Extract the [X, Y] coordinate from the center of the cell holding the provided text.  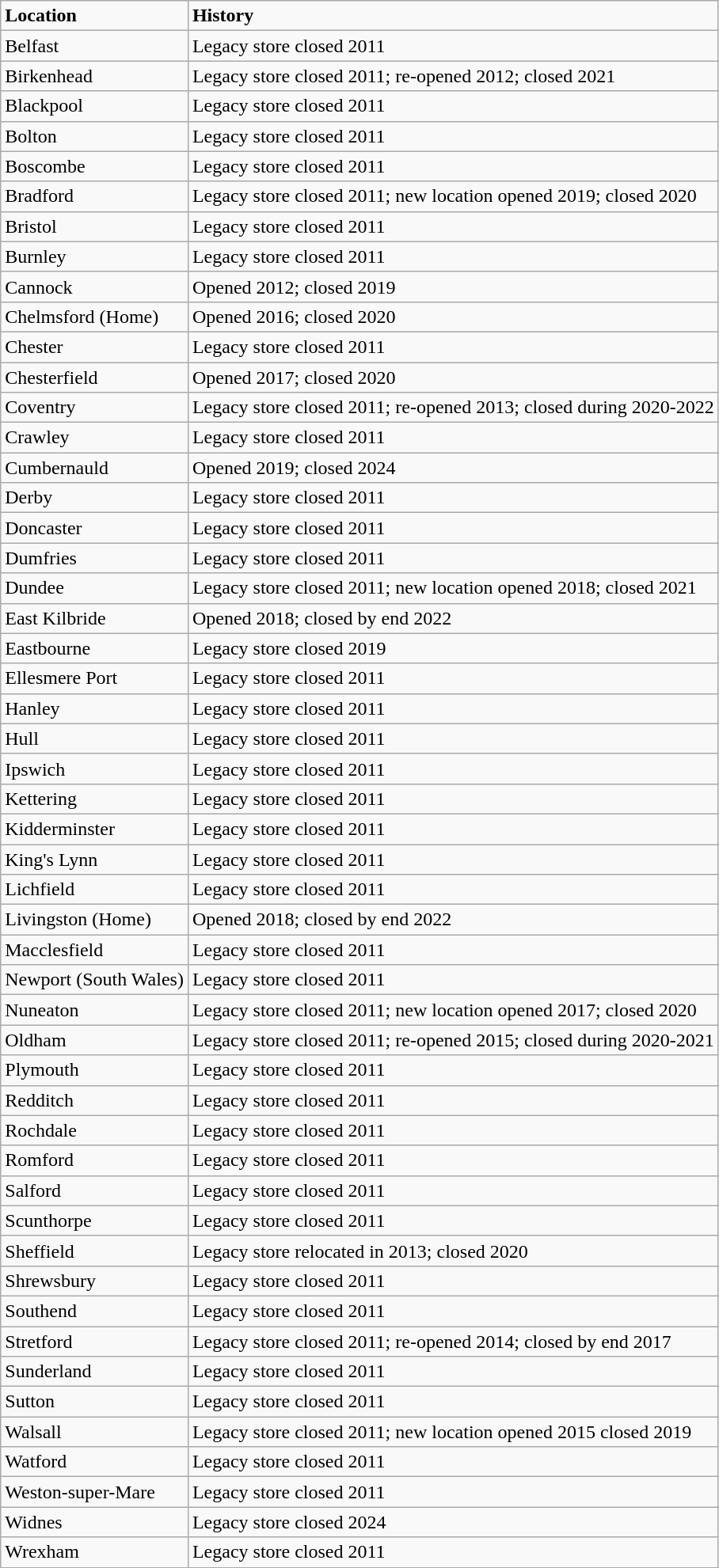
Nuneaton [95, 1010]
Burnley [95, 256]
Lichfield [95, 890]
Salford [95, 1190]
Dumfries [95, 558]
Sheffield [95, 1251]
Shrewsbury [95, 1281]
Bolton [95, 136]
Redditch [95, 1100]
Coventry [95, 408]
Legacy store closed 2019 [453, 648]
Stretford [95, 1342]
Oldham [95, 1040]
Chester [95, 347]
Legacy store closed 2011; re-opened 2015; closed during 2020-2021 [453, 1040]
East Kilbride [95, 618]
Legacy store closed 2011; re-opened 2014; closed by end 2017 [453, 1342]
Opened 2012; closed 2019 [453, 287]
Walsall [95, 1432]
Watford [95, 1462]
Legacy store closed 2011; new location opened 2018; closed 2021 [453, 588]
Opened 2017; closed 2020 [453, 378]
Belfast [95, 46]
Plymouth [95, 1070]
Doncaster [95, 528]
Crawley [95, 438]
Chesterfield [95, 378]
Legacy store closed 2011; re-opened 2012; closed 2021 [453, 76]
Romford [95, 1160]
Kettering [95, 799]
Sunderland [95, 1372]
Hanley [95, 708]
Birkenhead [95, 76]
Cumbernauld [95, 468]
Blackpool [95, 106]
Widnes [95, 1522]
Chelmsford (Home) [95, 317]
Derby [95, 498]
Legacy store closed 2011; new location opened 2015 closed 2019 [453, 1432]
Scunthorpe [95, 1221]
Cannock [95, 287]
Legacy store closed 2011; new location opened 2017; closed 2020 [453, 1010]
History [453, 16]
Hull [95, 738]
Bradford [95, 196]
Wrexham [95, 1552]
Livingston (Home) [95, 920]
Legacy store closed 2011; new location opened 2019; closed 2020 [453, 196]
Ellesmere Port [95, 678]
Sutton [95, 1402]
Boscombe [95, 166]
Legacy store relocated in 2013; closed 2020 [453, 1251]
Weston-super-Mare [95, 1492]
King's Lynn [95, 859]
Rochdale [95, 1130]
Macclesfield [95, 950]
Location [95, 16]
Ipswich [95, 769]
Dundee [95, 588]
Opened 2016; closed 2020 [453, 317]
Opened 2019; closed 2024 [453, 468]
Kidderminster [95, 829]
Legacy store closed 2011; re-opened 2013; closed during 2020-2022 [453, 408]
Eastbourne [95, 648]
Southend [95, 1311]
Bristol [95, 226]
Legacy store closed 2024 [453, 1522]
Newport (South Wales) [95, 980]
